Output the (X, Y) coordinate of the center of the cell containing the given text.  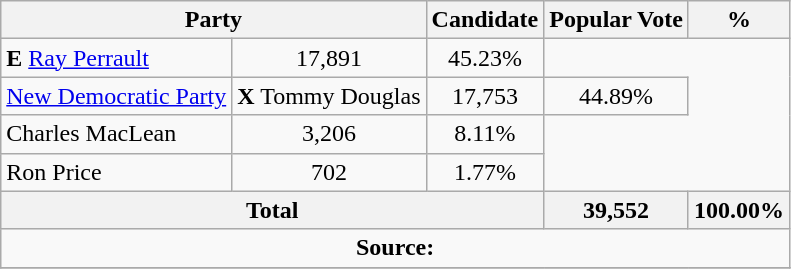
3,206 (329, 134)
Candidate (485, 20)
Source: (396, 248)
Total (272, 210)
702 (329, 172)
39,552 (616, 210)
45.23% (485, 58)
New Democratic Party (116, 96)
44.89% (616, 96)
X Tommy Douglas (329, 96)
17,753 (485, 96)
100.00% (738, 210)
% (738, 20)
8.11% (485, 134)
Charles MacLean (116, 134)
Party (214, 20)
Ron Price (116, 172)
17,891 (329, 58)
E Ray Perrault (116, 58)
Popular Vote (616, 20)
1.77% (485, 172)
